Return (X, Y) of the center of cell containing provided text 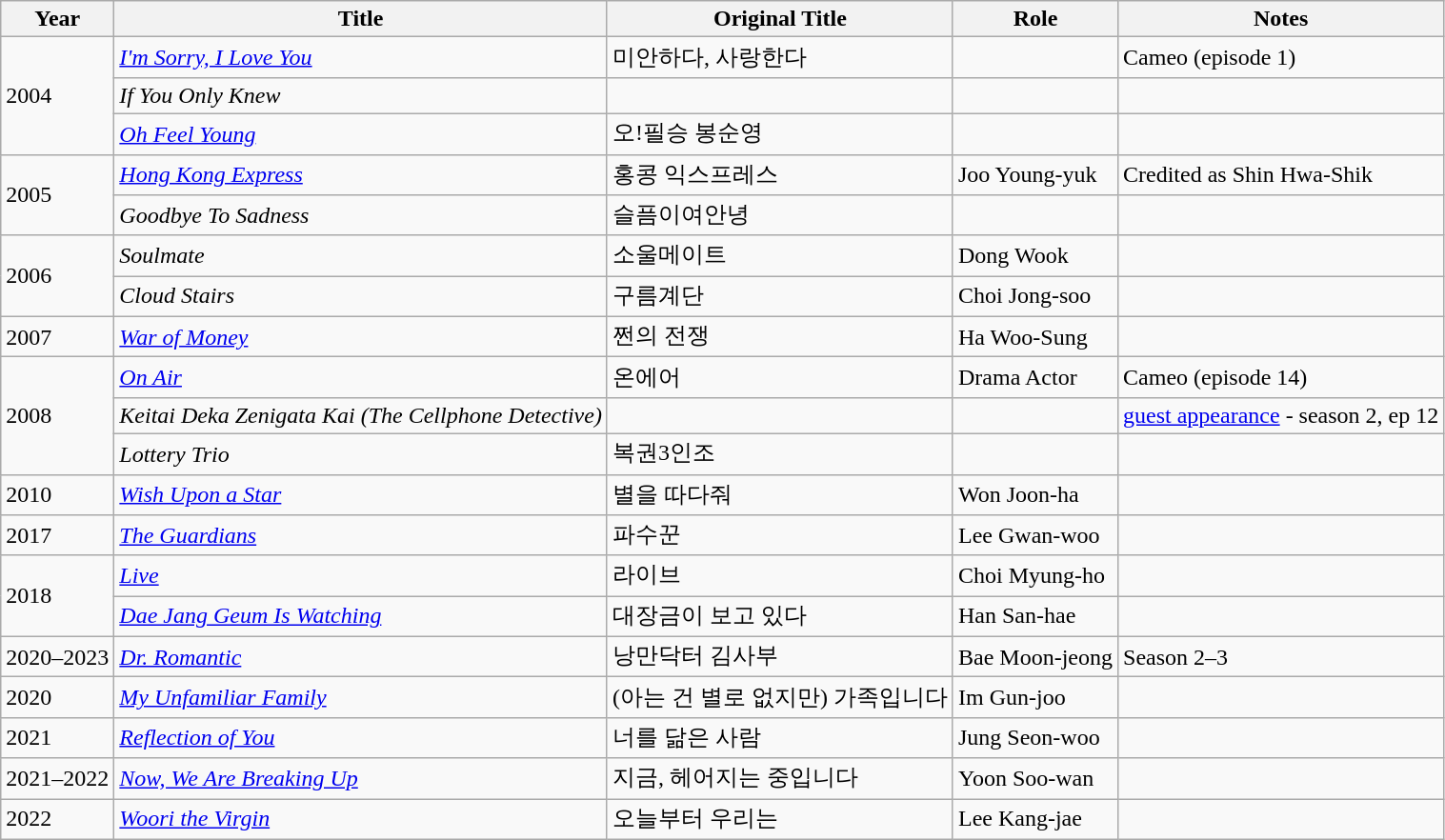
Oh Feel Young (361, 133)
2006 (57, 276)
Soulmate (361, 255)
라이브 (779, 575)
Woori the Virgin (361, 819)
Han San-hae (1034, 617)
2020–2023 (57, 657)
Cameo (episode 14) (1281, 377)
Credited as Shin Hwa-Shik (1281, 175)
구름계단 (779, 297)
Dr. Romantic (361, 657)
On Air (361, 377)
(아는 건 별로 없지만) 가족입니다 (779, 697)
Bae Moon-jeong (1034, 657)
Year (57, 19)
대장금이 보고 있다 (779, 617)
온에어 (779, 377)
Jung Seon-woo (1034, 737)
2004 (57, 95)
2020 (57, 697)
Choi Myung-ho (1034, 575)
The Guardians (361, 535)
파수꾼 (779, 535)
너를 닮은 사람 (779, 737)
소울메이트 (779, 255)
Cameo (episode 1) (1281, 57)
2017 (57, 535)
Joo Young-yuk (1034, 175)
Notes (1281, 19)
Title (361, 19)
Role (1034, 19)
Hong Kong Express (361, 175)
Original Title (779, 19)
Wish Upon a Star (361, 495)
Lee Kang-jae (1034, 819)
I'm Sorry, I Love You (361, 57)
Lottery Trio (361, 453)
Im Gun-joo (1034, 697)
낭만닥터 김사부 (779, 657)
guest appearance - season 2, ep 12 (1281, 415)
2021–2022 (57, 779)
Live (361, 575)
지금, 헤어지는 중입니다 (779, 779)
오!필승 봉순영 (779, 133)
Dae Jang Geum Is Watching (361, 617)
Reflection of You (361, 737)
My Unfamiliar Family (361, 697)
Ha Woo-Sung (1034, 337)
2010 (57, 495)
Season 2–3 (1281, 657)
홍콩 익스프레스 (779, 175)
Now, We Are Breaking Up (361, 779)
2008 (57, 415)
2022 (57, 819)
Keitai Deka Zenigata Kai (The Cellphone Detective) (361, 415)
미안하다, 사랑한다 (779, 57)
Won Joon-ha (1034, 495)
오늘부터 우리는 (779, 819)
2005 (57, 194)
Choi Jong-soo (1034, 297)
Cloud Stairs (361, 297)
Goodbye To Sadness (361, 215)
별을 따다줘 (779, 495)
2021 (57, 737)
2007 (57, 337)
Drama Actor (1034, 377)
복권3인조 (779, 453)
Yoon Soo-wan (1034, 779)
Dong Wook (1034, 255)
쩐의 전쟁 (779, 337)
If You Only Knew (361, 95)
War of Money (361, 337)
Lee Gwan-woo (1034, 535)
슬픔이여안녕 (779, 215)
2018 (57, 596)
